For the text-containing cell, return its midpoint in [X, Y] coordinate format. 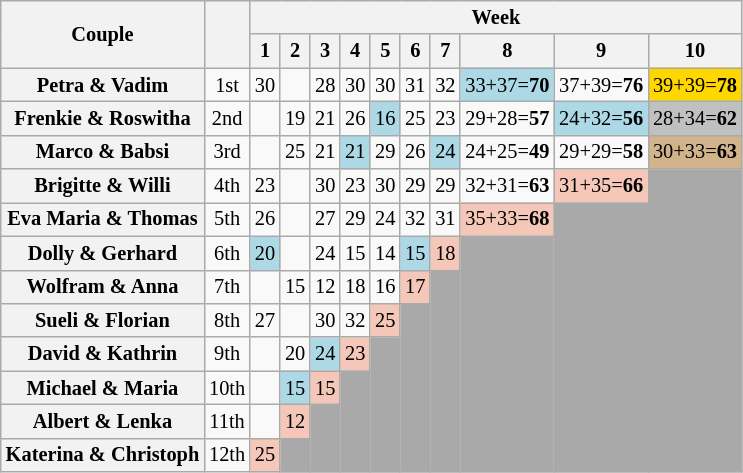
Eva Maria & Thomas [102, 219]
10 [695, 51]
Sueli & Florian [102, 320]
5 [385, 51]
29+28=57 [507, 118]
2 [295, 51]
39+39=78 [695, 85]
6th [227, 253]
4 [355, 51]
19 [295, 118]
3 [325, 51]
Katerina & Christoph [102, 455]
9 [601, 51]
17 [415, 287]
32+31=63 [507, 186]
28+34=62 [695, 118]
1st [227, 85]
Couple [102, 34]
David & Kathrin [102, 354]
2nd [227, 118]
Michael & Maria [102, 388]
7th [227, 287]
Week [496, 17]
Albert & Lenka [102, 421]
6 [415, 51]
8 [507, 51]
10th [227, 388]
9th [227, 354]
28 [325, 85]
37+39=76 [601, 85]
35+33=68 [507, 219]
24+25=49 [507, 152]
8th [227, 320]
Frenkie & Roswitha [102, 118]
11th [227, 421]
29+29=58 [601, 152]
Petra & Vadim [102, 85]
14 [385, 253]
Brigitte & Willi [102, 186]
30+33=63 [695, 152]
5th [227, 219]
1 [265, 51]
3rd [227, 152]
Marco & Babsi [102, 152]
31+35=66 [601, 186]
24+32=56 [601, 118]
Dolly & Gerhard [102, 253]
12th [227, 455]
33+37=70 [507, 85]
4th [227, 186]
7 [445, 51]
Wolfram & Anna [102, 287]
